Locate the cell with the specified text and output its [X, Y] center coordinate. 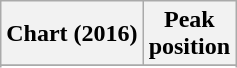
Peak position [189, 34]
Chart (2016) [72, 34]
